For the text-containing cell, return its midpoint in [X, Y] coordinate format. 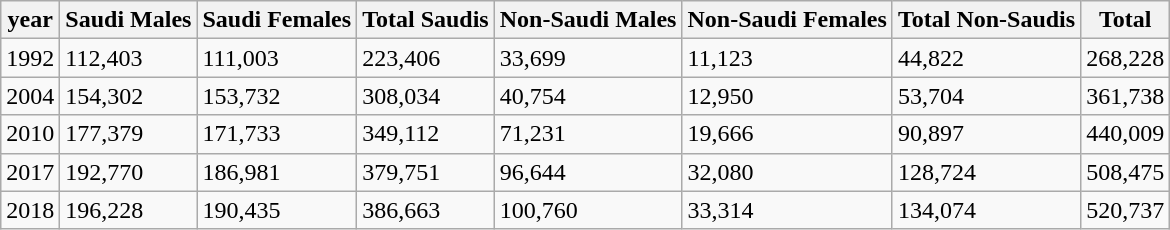
19,666 [787, 134]
508,475 [1126, 172]
154,302 [128, 96]
33,314 [787, 210]
Saudi Males [128, 20]
100,760 [588, 210]
196,228 [128, 210]
308,034 [426, 96]
361,738 [1126, 96]
Non-Saudi Females [787, 20]
Non-Saudi Males [588, 20]
520,737 [1126, 210]
90,897 [986, 134]
192,770 [128, 172]
379,751 [426, 172]
111,003 [277, 58]
112,403 [128, 58]
1992 [30, 58]
33,699 [588, 58]
134,074 [986, 210]
Saudi Females [277, 20]
223,406 [426, 58]
53,704 [986, 96]
71,231 [588, 134]
177,379 [128, 134]
12,950 [787, 96]
268,228 [1126, 58]
2017 [30, 172]
year [30, 20]
2004 [30, 96]
349,112 [426, 134]
440,009 [1126, 134]
96,644 [588, 172]
190,435 [277, 210]
44,822 [986, 58]
386,663 [426, 210]
171,733 [277, 134]
2010 [30, 134]
Total Saudis [426, 20]
128,724 [986, 172]
32,080 [787, 172]
153,732 [277, 96]
Total [1126, 20]
186,981 [277, 172]
2018 [30, 210]
40,754 [588, 96]
Total Non-Saudis [986, 20]
11,123 [787, 58]
